Determine the [X, Y] coordinate at the center of the cell enclosing the given text.  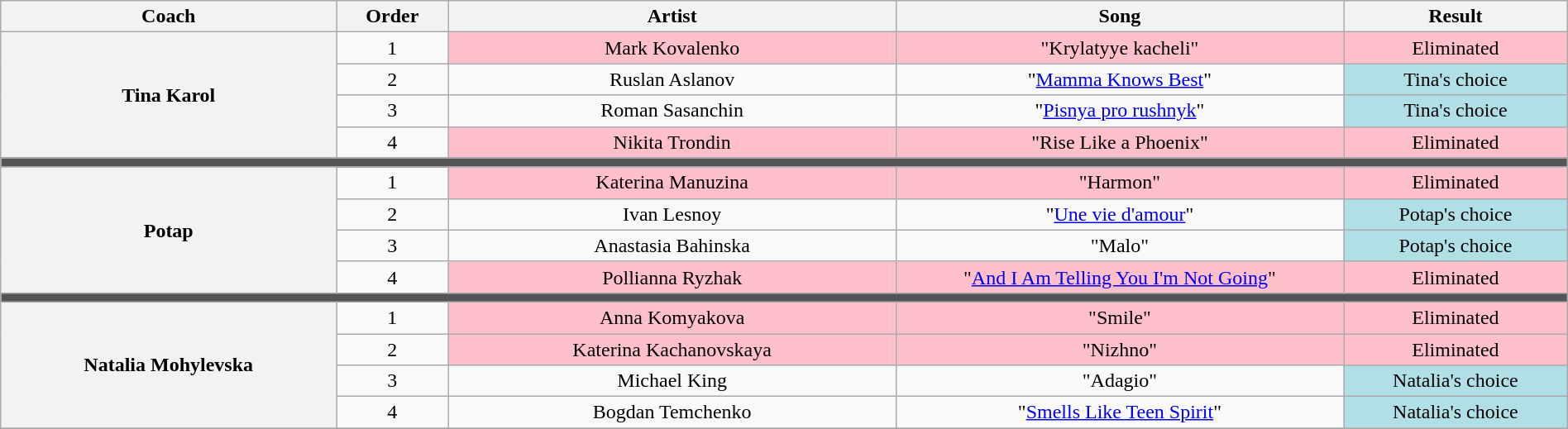
Ivan Lesnoy [672, 214]
Ruslan Aslanov [672, 79]
Order [392, 17]
"Adagio" [1120, 381]
Anastasia Bahinska [672, 245]
"Smile" [1120, 317]
"Une vie d'amour" [1120, 214]
Katerina Kachanovskaya [672, 350]
Mark Kovalenko [672, 48]
Coach [169, 17]
Natalia Mohylevska [169, 365]
Artist [672, 17]
Roman Sasanchin [672, 111]
Katerina Manuzina [672, 183]
"Krylatyye kacheli" [1120, 48]
Potap [169, 230]
"And I Am Telling You I'm Not Going" [1120, 277]
"Rise Like a Phoenix" [1120, 142]
Nikita Trondin [672, 142]
Result [1456, 17]
Michael King [672, 381]
Anna Komyakova [672, 317]
Tina Karol [169, 95]
"Malo" [1120, 245]
"Smells Like Teen Spirit" [1120, 412]
"Pisnya pro rushnyk" [1120, 111]
"Nizhno" [1120, 350]
"Mamma Knows Best" [1120, 79]
"Harmon" [1120, 183]
Pollianna Ryzhak [672, 277]
Bogdan Temchenko [672, 412]
Song [1120, 17]
